Return (X, Y) of the center of cell containing provided text 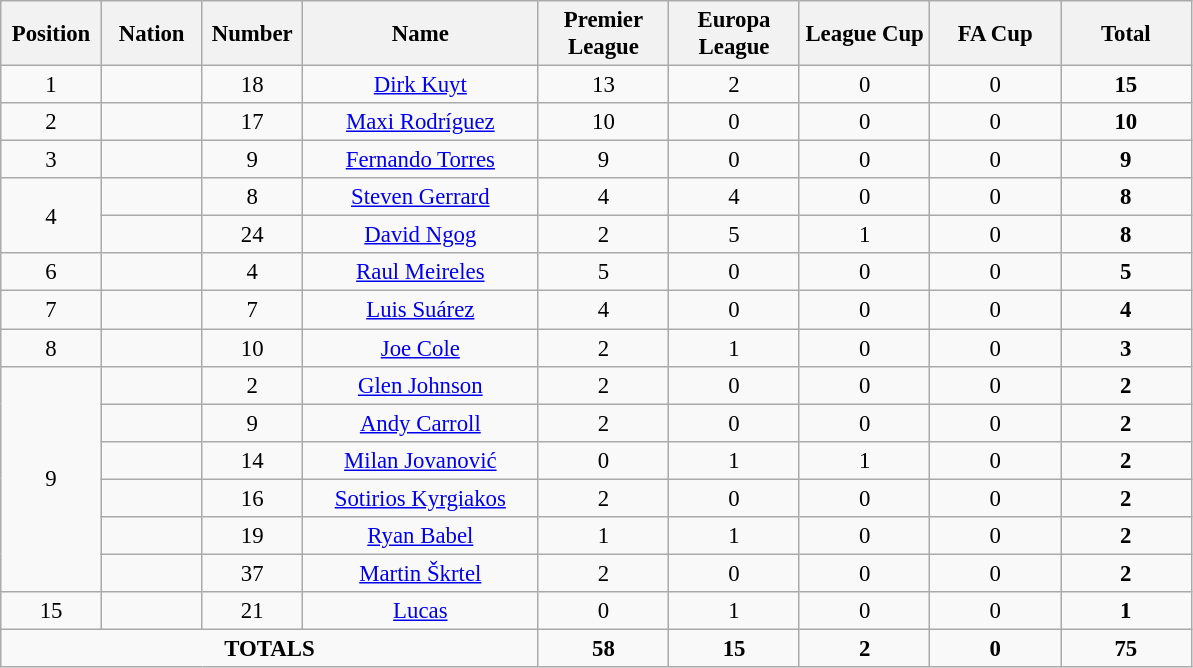
Fernando Torres (421, 160)
21 (252, 611)
Number (252, 34)
24 (252, 235)
Lucas (421, 611)
Steven Gerrard (421, 197)
Raul Meireles (421, 273)
Maxi Rodríguez (421, 122)
58 (604, 648)
Name (421, 34)
6 (52, 273)
19 (252, 536)
TOTALS (270, 648)
League Cup (864, 34)
Nation (152, 34)
David Ngog (421, 235)
Ryan Babel (421, 536)
Total (1126, 34)
Joe Cole (421, 348)
Sotirios Kyrgiakos (421, 498)
Premier League (604, 34)
13 (604, 85)
Milan Jovanović (421, 460)
14 (252, 460)
17 (252, 122)
Europa League (734, 34)
Glen Johnson (421, 385)
Andy Carroll (421, 423)
37 (252, 573)
18 (252, 85)
Luis Suárez (421, 310)
Position (52, 34)
Martin Škrtel (421, 573)
FA Cup (996, 34)
16 (252, 498)
75 (1126, 648)
Dirk Kuyt (421, 85)
